Determine the (X, Y) coordinate at the center of the cell enclosing the given text.  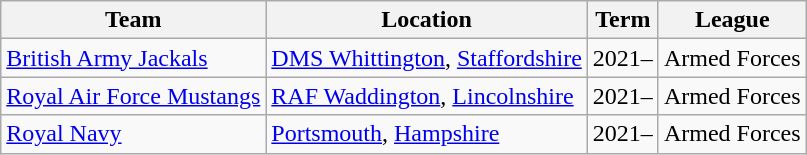
Royal Navy (134, 134)
Term (622, 20)
RAF Waddington, Lincolnshire (427, 96)
Royal Air Force Mustangs (134, 96)
DMS Whittington, Staffordshire (427, 58)
Team (134, 20)
Portsmouth, Hampshire (427, 134)
Location (427, 20)
British Army Jackals (134, 58)
League (732, 20)
